Search for the cell housing the specified text and yield its (X, Y) center coordinate. 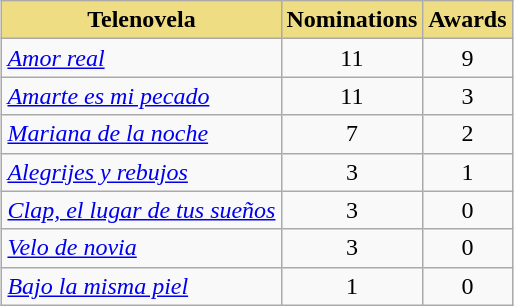
Awards (468, 20)
Clap, el lugar de tus sueños (142, 210)
Bajo la misma piel (142, 286)
2 (468, 134)
Nominations (352, 20)
Telenovela (142, 20)
Alegrijes y rebujos (142, 172)
Amor real (142, 58)
9 (468, 58)
Mariana de la noche (142, 134)
Velo de novia (142, 248)
7 (352, 134)
Amarte es mi pecado (142, 96)
